Search for the cell housing the specified text and yield its (X, Y) center coordinate. 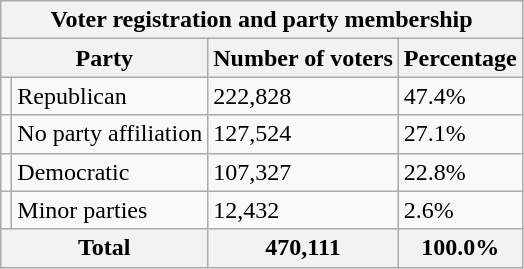
12,432 (304, 210)
Democratic (110, 172)
Percentage (460, 58)
470,111 (304, 248)
Number of voters (304, 58)
Voter registration and party membership (262, 20)
222,828 (304, 96)
Minor parties (110, 210)
27.1% (460, 134)
Total (104, 248)
22.8% (460, 172)
2.6% (460, 210)
Republican (110, 96)
No party affiliation (110, 134)
Party (104, 58)
100.0% (460, 248)
107,327 (304, 172)
47.4% (460, 96)
127,524 (304, 134)
